Output the [x, y] coordinate of the center of the cell containing the given text.  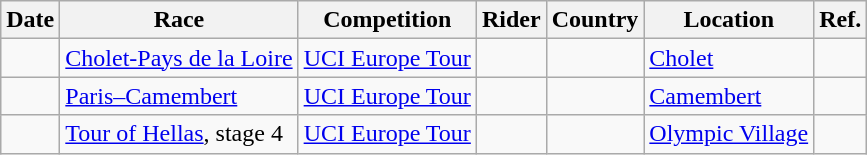
Ref. [840, 20]
Date [30, 20]
Rider [511, 20]
Location [729, 20]
Paris–Camembert [179, 96]
Cholet [729, 58]
Olympic Village [729, 134]
Camembert [729, 96]
Tour of Hellas, stage 4 [179, 134]
Competition [387, 20]
Cholet-Pays de la Loire [179, 58]
Country [595, 20]
Race [179, 20]
